Return the (X, Y) coordinate for the center point of the cell that contains the specified text.  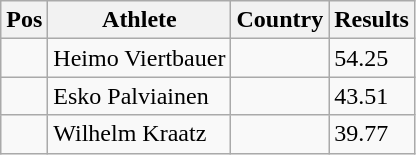
Country (280, 20)
Pos (24, 20)
Esko Palviainen (140, 96)
Wilhelm Kraatz (140, 134)
54.25 (372, 58)
Athlete (140, 20)
Heimo Viertbauer (140, 58)
Results (372, 20)
43.51 (372, 96)
39.77 (372, 134)
